Return (x, y) of the center of cell containing provided text 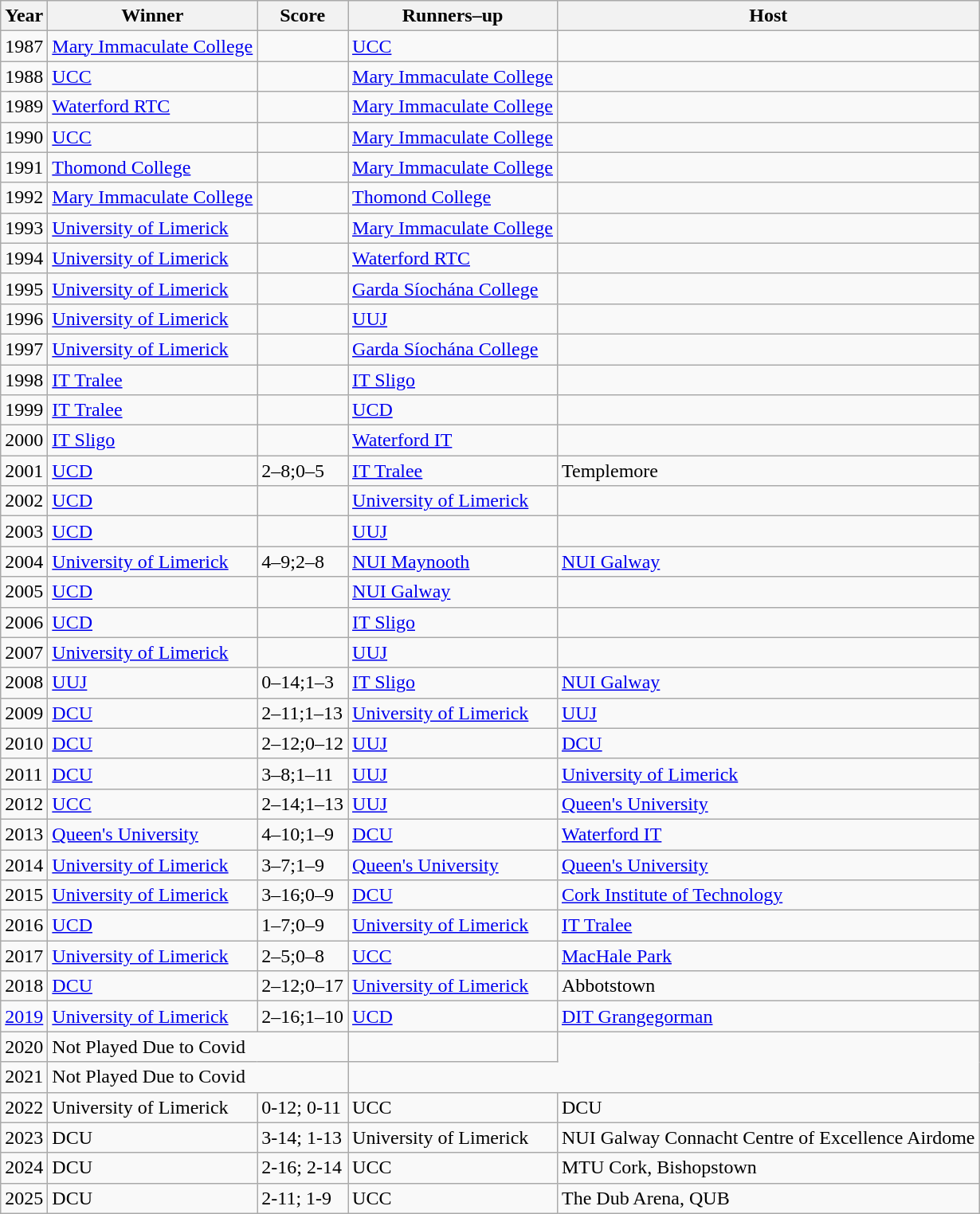
0–14;1–3 (303, 683)
1992 (24, 198)
2012 (24, 804)
2025 (24, 1198)
2–14;1–13 (303, 804)
2015 (24, 895)
3–8;1–11 (303, 773)
3–16;0–9 (303, 895)
2-11; 1-9 (303, 1198)
2–5;0–8 (303, 956)
0-12; 0-11 (303, 1107)
2005 (24, 592)
2014 (24, 864)
Winner (153, 16)
1993 (24, 228)
2001 (24, 471)
2020 (24, 1047)
1990 (24, 137)
DIT Grangegorman (768, 1016)
2009 (24, 713)
2018 (24, 986)
2002 (24, 501)
2004 (24, 562)
Score (303, 16)
2007 (24, 652)
NUI Galway Connacht Centre of Excellence Airdome (768, 1138)
2006 (24, 622)
1988 (24, 76)
2024 (24, 1168)
2013 (24, 834)
Year (24, 16)
2019 (24, 1016)
1–7;0–9 (303, 926)
2010 (24, 743)
The Dub Arena, QUB (768, 1198)
2–8;0–5 (303, 471)
2–12;0–17 (303, 986)
MTU Cork, Bishopstown (768, 1168)
2017 (24, 956)
2–12;0–12 (303, 743)
2016 (24, 926)
1987 (24, 46)
Cork Institute of Technology (768, 895)
2022 (24, 1107)
Abbotstown (768, 986)
2011 (24, 773)
1994 (24, 258)
1995 (24, 288)
3–7;1–9 (303, 864)
2003 (24, 531)
3-14; 1-13 (303, 1138)
2000 (24, 441)
Templemore (768, 471)
1997 (24, 349)
2021 (24, 1077)
1998 (24, 380)
4–9;2–8 (303, 562)
1991 (24, 167)
2008 (24, 683)
Host (768, 16)
MacHale Park (768, 956)
1989 (24, 107)
2–16;1–10 (303, 1016)
NUI Maynooth (453, 562)
1999 (24, 410)
Runners–up (453, 16)
2–11;1–13 (303, 713)
2-16; 2-14 (303, 1168)
1996 (24, 319)
4–10;1–9 (303, 834)
2023 (24, 1138)
